Locate the cell with the specified text and output its [x, y] center coordinate. 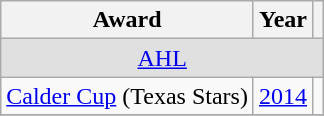
Calder Cup (Texas Stars) [128, 96]
Year [282, 20]
Award [128, 20]
2014 [282, 96]
AHL [162, 58]
